Locate the cell with the specified text and output its [X, Y] center coordinate. 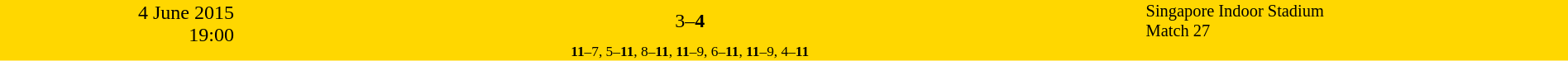
Singapore Indoor StadiumMatch 27 [1356, 21]
11–7, 5–11, 8–11, 11–9, 6–11, 11–9, 4–11 [690, 51]
3–4 [690, 21]
4 June 201519:00 [117, 30]
